From the cell containing the given text, extract its center point as [x, y] coordinate. 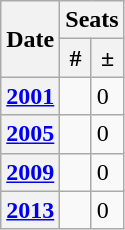
# [76, 58]
Date [30, 39]
Seats [92, 20]
2001 [30, 96]
2009 [30, 172]
2005 [30, 134]
± [108, 58]
2013 [30, 210]
